Locate the cell with the specified text and output its [x, y] center coordinate. 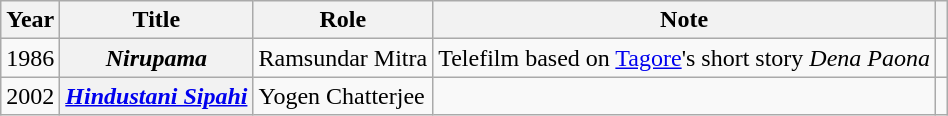
Note [684, 20]
2002 [30, 96]
Title [156, 20]
Hindustani Sipahi [156, 96]
Role [343, 20]
Ramsundar Mitra [343, 58]
Telefilm based on Tagore's short story Dena Paona [684, 58]
Nirupama [156, 58]
Yogen Chatterjee [343, 96]
Year [30, 20]
1986 [30, 58]
